Find where the given text appears and provide that cell's center as (X, Y) coordinate. 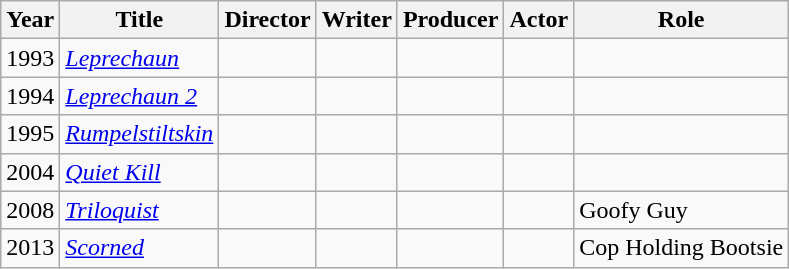
2004 (30, 172)
Rumpelstiltskin (140, 134)
Actor (539, 20)
Role (682, 20)
Triloquist (140, 210)
Cop Holding Bootsie (682, 248)
Writer (356, 20)
Director (268, 20)
Scorned (140, 248)
Producer (450, 20)
Leprechaun (140, 58)
1994 (30, 96)
2008 (30, 210)
2013 (30, 248)
Title (140, 20)
Year (30, 20)
Leprechaun 2 (140, 96)
1993 (30, 58)
Goofy Guy (682, 210)
1995 (30, 134)
Quiet Kill (140, 172)
